Scan for the cell matching the given text and deliver its [x, y] coordinate at center. 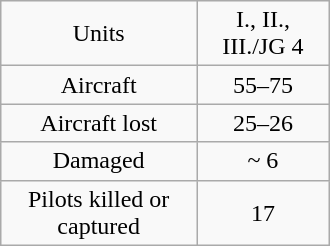
Aircraft [99, 85]
Units [99, 34]
I., II., III./JG 4 [264, 34]
Pilots killed or captured [99, 212]
25–26 [264, 123]
55–75 [264, 85]
17 [264, 212]
~ 6 [264, 161]
Aircraft lost [99, 123]
Damaged [99, 161]
